Capture the cell that displays the provided text and extract its [X, Y] central coordinate. 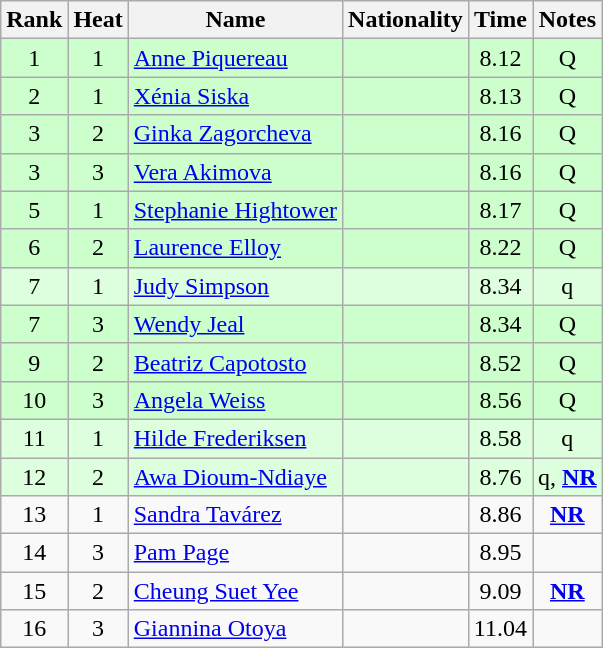
Anne Piquereau [235, 58]
Vera Akimova [235, 172]
5 [34, 210]
12 [34, 477]
11 [34, 438]
11.04 [500, 629]
13 [34, 515]
Angela Weiss [235, 400]
Judy Simpson [235, 286]
Stephanie Hightower [235, 210]
Rank [34, 20]
q, NR [567, 477]
14 [34, 553]
Beatriz Capotosto [235, 362]
8.12 [500, 58]
Time [500, 20]
8.95 [500, 553]
9 [34, 362]
16 [34, 629]
8.86 [500, 515]
Xénia Siska [235, 96]
9.09 [500, 591]
Ginka Zagorcheva [235, 134]
Sandra Tavárez [235, 515]
8.22 [500, 248]
Cheung Suet Yee [235, 591]
10 [34, 400]
Heat [98, 20]
8.56 [500, 400]
Wendy Jeal [235, 324]
Giannina Otoya [235, 629]
15 [34, 591]
Notes [567, 20]
6 [34, 248]
Nationality [406, 20]
8.13 [500, 96]
Laurence Elloy [235, 248]
Name [235, 20]
8.76 [500, 477]
8.52 [500, 362]
Awa Dioum-Ndiaye [235, 477]
Pam Page [235, 553]
Hilde Frederiksen [235, 438]
8.58 [500, 438]
8.17 [500, 210]
